For the text-containing cell, return its midpoint in [X, Y] coordinate format. 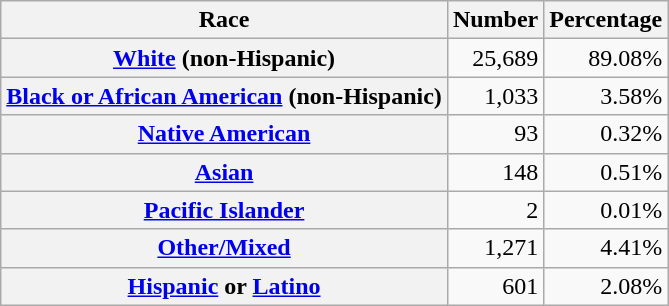
601 [495, 286]
0.01% [606, 210]
4.41% [606, 248]
Other/Mixed [224, 248]
Hispanic or Latino [224, 286]
89.08% [606, 58]
Asian [224, 172]
25,689 [495, 58]
Pacific Islander [224, 210]
2.08% [606, 286]
1,033 [495, 96]
93 [495, 134]
Race [224, 20]
3.58% [606, 96]
Percentage [606, 20]
1,271 [495, 248]
2 [495, 210]
Native American [224, 134]
0.51% [606, 172]
White (non-Hispanic) [224, 58]
0.32% [606, 134]
Black or African American (non-Hispanic) [224, 96]
148 [495, 172]
Number [495, 20]
